From the cell containing the given text, extract its center point as [X, Y] coordinate. 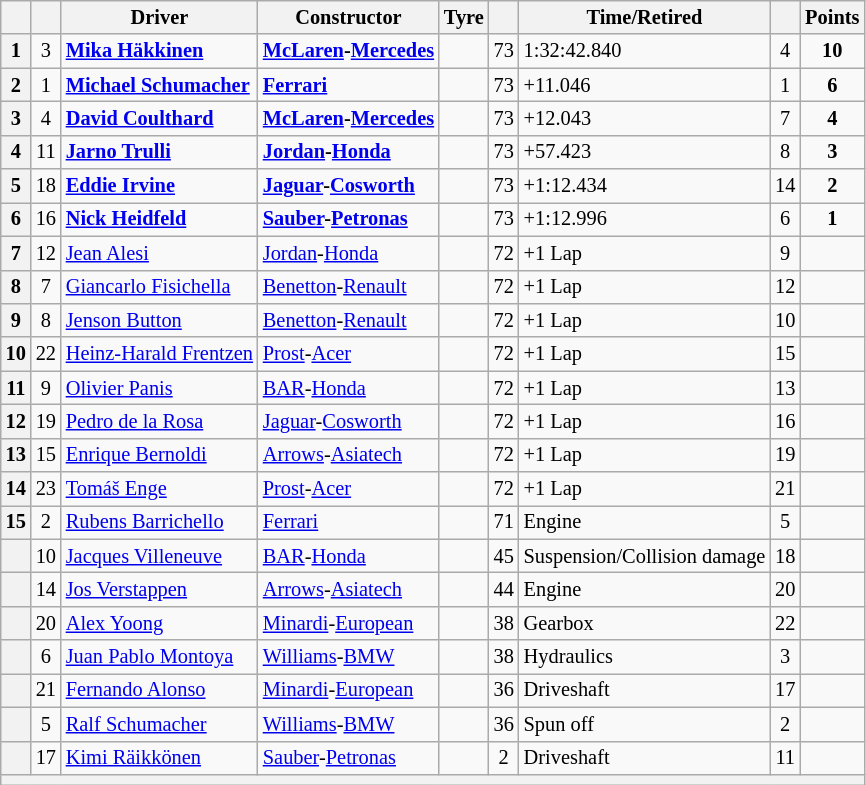
Jarno Trulli [160, 152]
Driver [160, 17]
David Coulthard [160, 118]
44 [504, 589]
Michael Schumacher [160, 85]
+57.423 [645, 152]
Tomáš Enge [160, 489]
Points [832, 17]
Hydraulics [645, 657]
Spun off [645, 724]
Kimi Räikkönen [160, 758]
Pedro de la Rosa [160, 421]
Jos Verstappen [160, 589]
Tyre [464, 17]
Olivier Panis [160, 388]
+1:12.434 [645, 186]
Suspension/Collision damage [645, 556]
Ralf Schumacher [160, 724]
Jacques Villeneuve [160, 556]
Jenson Button [160, 320]
+12.043 [645, 118]
Fernando Alonso [160, 690]
Rubens Barrichello [160, 522]
1:32:42.840 [645, 51]
+11.046 [645, 85]
Mika Häkkinen [160, 51]
Constructor [348, 17]
+1:12.996 [645, 219]
45 [504, 556]
Nick Heidfeld [160, 219]
71 [504, 522]
Jean Alesi [160, 253]
Alex Yoong [160, 623]
Enrique Bernoldi [160, 455]
Gearbox [645, 623]
Juan Pablo Montoya [160, 657]
Heinz-Harald Frentzen [160, 354]
Time/Retired [645, 17]
Eddie Irvine [160, 186]
23 [46, 489]
Giancarlo Fisichella [160, 287]
